Output the [X, Y] coordinate of the center of the cell containing the given text.  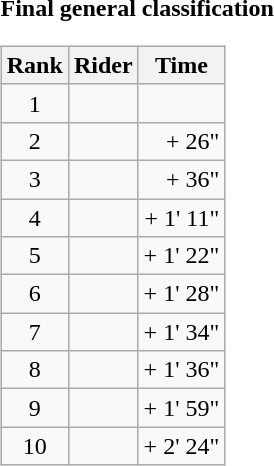
3 [34, 179]
4 [34, 217]
+ 1' 28" [182, 294]
Time [182, 65]
9 [34, 408]
Rider [103, 65]
+ 2' 24" [182, 446]
2 [34, 141]
+ 1' 36" [182, 370]
5 [34, 256]
+ 1' 11" [182, 217]
6 [34, 294]
+ 26" [182, 141]
7 [34, 332]
+ 1' 22" [182, 256]
8 [34, 370]
10 [34, 446]
+ 36" [182, 179]
1 [34, 103]
+ 1' 59" [182, 408]
Rank [34, 65]
+ 1' 34" [182, 332]
